Extract the (X, Y) coordinate from the center of the cell holding the provided text.  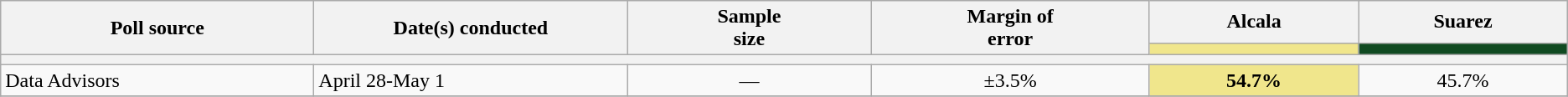
Samplesize (749, 28)
Alcala (1253, 22)
Suarez (1462, 22)
— (749, 80)
Margin oferror (1010, 28)
±3.5% (1010, 80)
Date(s) conducted (471, 28)
54.7% (1253, 80)
April 28-May 1 (471, 80)
45.7% (1462, 80)
Poll source (157, 28)
Data Advisors (157, 80)
